Pinpoint the cell where the given text exists, returning its (X, Y) midpoint coordinate. 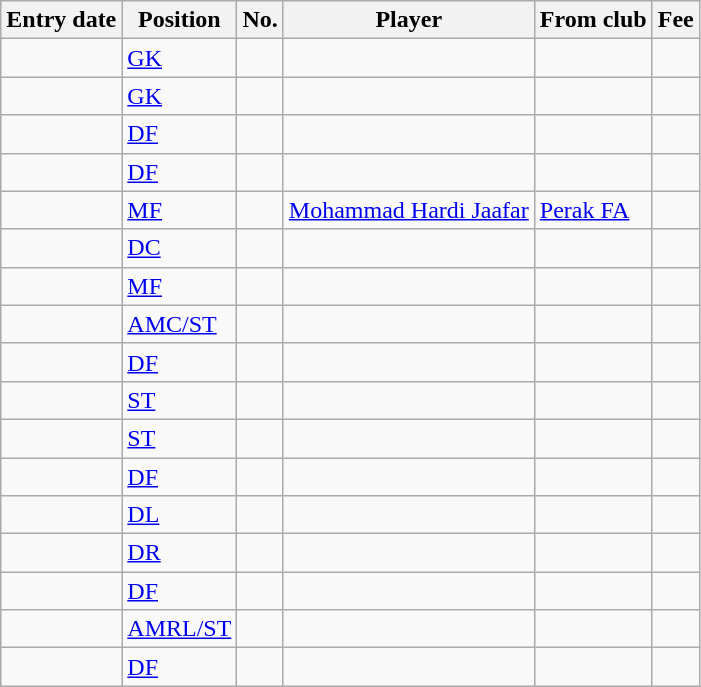
Mohammad Hardi Jaafar (408, 210)
Player (408, 20)
DR (180, 553)
Entry date (62, 20)
Fee (676, 20)
Perak FA (593, 210)
AMC/ST (180, 324)
DC (180, 248)
DL (180, 515)
From club (593, 20)
No. (260, 20)
AMRL/ST (180, 629)
Position (180, 20)
